Provide the (X, Y) coordinate of the cell's center where the given text is located.  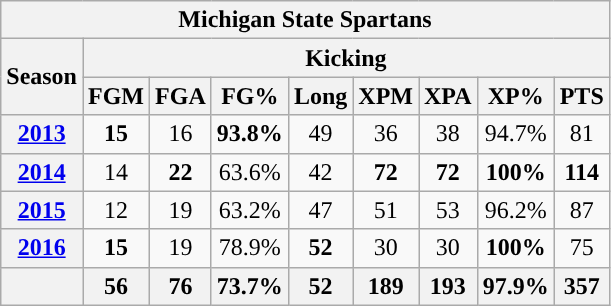
Season (42, 77)
53 (448, 210)
38 (448, 134)
Kicking (346, 58)
63.2% (250, 210)
96.2% (516, 210)
63.6% (250, 172)
Long (320, 96)
FGM (116, 96)
78.9% (250, 248)
XPA (448, 96)
114 (582, 172)
42 (320, 172)
76 (181, 286)
16 (181, 134)
22 (181, 172)
FG% (250, 96)
FGA (181, 96)
75 (582, 248)
73.7% (250, 286)
2014 (42, 172)
97.9% (516, 286)
94.7% (516, 134)
XPM (386, 96)
2015 (42, 210)
81 (582, 134)
49 (320, 134)
14 (116, 172)
51 (386, 210)
12 (116, 210)
XP% (516, 96)
PTS (582, 96)
36 (386, 134)
Michigan State Spartans (306, 20)
357 (582, 286)
56 (116, 286)
47 (320, 210)
2016 (42, 248)
193 (448, 286)
189 (386, 286)
2013 (42, 134)
93.8% (250, 134)
87 (582, 210)
